Search for the cell housing the specified text and yield its (x, y) center coordinate. 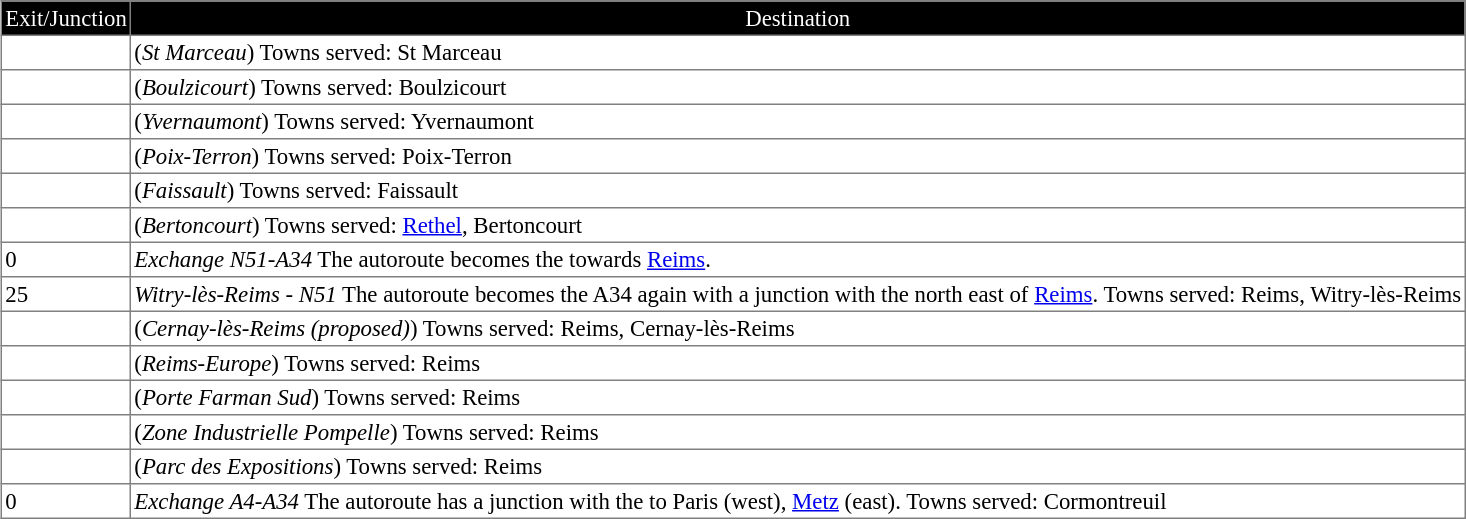
(Boulzicourt) Towns served: Boulzicourt (798, 87)
Exchange A4-A34 The autoroute has a junction with the to Paris (west), Metz (east). Towns served: Cormontreuil (798, 501)
Exit/Junction (66, 18)
(Bertoncourt) Towns served: Rethel, Bertoncourt (798, 225)
(Parc des Expositions) Towns served: Reims (798, 466)
(Reims-Europe) Towns served: Reims (798, 363)
(St Marceau) Towns served: St Marceau (798, 52)
Witry-lès-Reims - N51 The autoroute becomes the A34 again with a junction with the north east of Reims. Towns served: Reims, Witry-lès-Reims (798, 294)
(Zone Industrielle Pompelle) Towns served: Reims (798, 432)
(Faissault) Towns served: Faissault (798, 190)
(Poix-Terron) Towns served: Poix-Terron (798, 156)
(Yvernaumont) Towns served: Yvernaumont (798, 121)
(Porte Farman Sud) Towns served: Reims (798, 397)
Exchange N51-A34 The autoroute becomes the towards Reims. (798, 259)
(Cernay-lès-Reims (proposed)) Towns served: Reims, Cernay-lès-Reims (798, 328)
Destination (798, 18)
25 (66, 294)
